Extract the (X, Y) coordinate from the center of the cell holding the provided text.  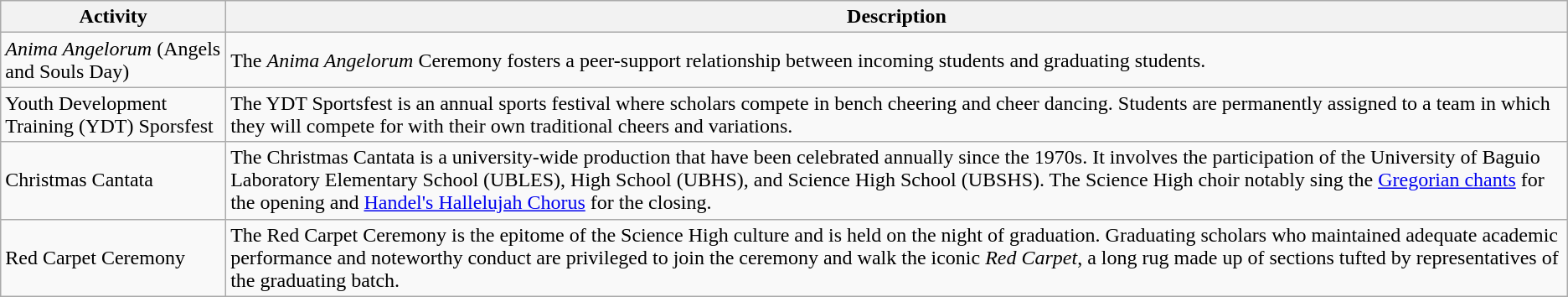
Anima Angelorum (Angels and Souls Day) (114, 60)
Description (897, 17)
Youth Development Training (YDT) Sporsfest (114, 114)
Activity (114, 17)
Red Carpet Ceremony (114, 258)
Christmas Cantata (114, 180)
The Anima Angelorum Ceremony fosters a peer-support relationship between incoming students and graduating students. (897, 60)
